For the text-containing cell, return its midpoint in [x, y] coordinate format. 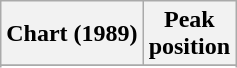
Chart (1989) [72, 34]
Peakposition [189, 34]
